Pinpoint the cell where the given text exists, returning its [X, Y] midpoint coordinate. 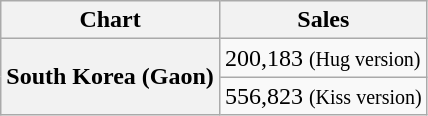
Sales [323, 20]
Chart [110, 20]
South Korea (Gaon) [110, 77]
556,823 (Kiss version) [323, 96]
200,183 (Hug version) [323, 58]
